Capture the cell that displays the provided text and extract its [x, y] central coordinate. 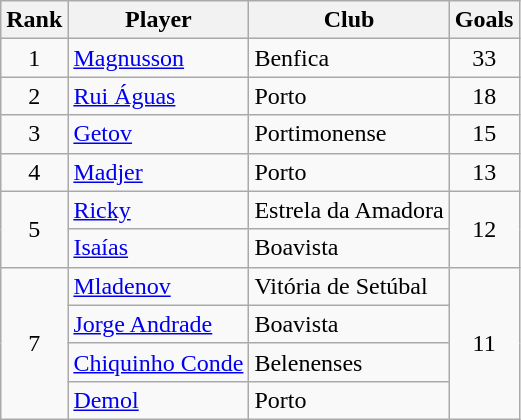
Benfica [349, 58]
Rui Águas [158, 96]
1 [34, 58]
15 [484, 134]
Goals [484, 20]
Portimonense [349, 134]
12 [484, 229]
Vitória de Setúbal [349, 286]
Club [349, 20]
13 [484, 172]
Belenenses [349, 362]
5 [34, 229]
4 [34, 172]
11 [484, 343]
Getov [158, 134]
Magnusson [158, 58]
2 [34, 96]
3 [34, 134]
Rank [34, 20]
Player [158, 20]
7 [34, 343]
Demol [158, 400]
33 [484, 58]
Isaías [158, 248]
Madjer [158, 172]
Ricky [158, 210]
Chiquinho Conde [158, 362]
Jorge Andrade [158, 324]
18 [484, 96]
Mladenov [158, 286]
Estrela da Amadora [349, 210]
